Detect which cell encompasses the target text, then output its [X, Y] center coordinate. 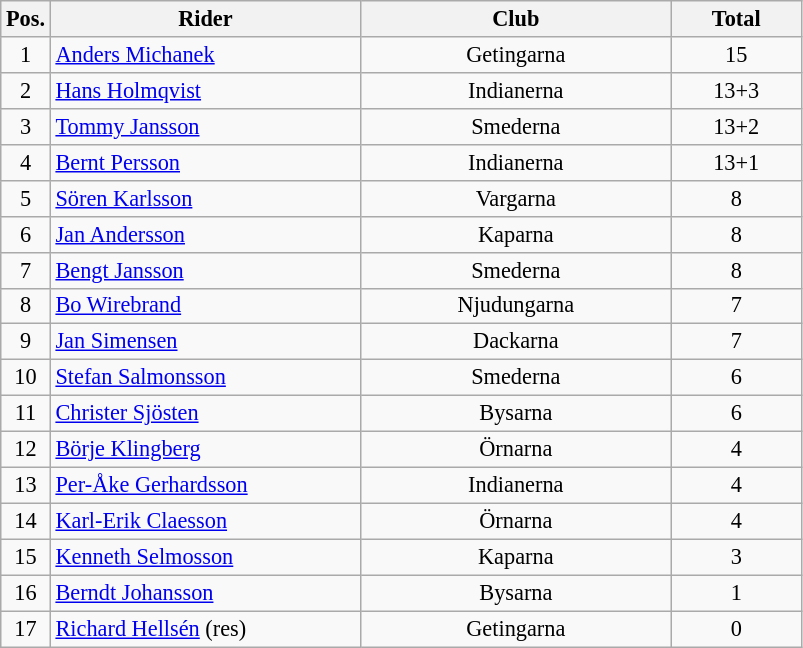
2 [26, 90]
Club [516, 19]
13 [26, 485]
Jan Simensen [205, 342]
Jan Andersson [205, 234]
Hans Holmqvist [205, 90]
Total [736, 19]
Per-Åke Gerhardsson [205, 485]
12 [26, 450]
Anders Michanek [205, 55]
Dackarna [516, 342]
Sören Karlsson [205, 198]
11 [26, 414]
9 [26, 342]
13+2 [736, 126]
Bengt Jansson [205, 270]
0 [736, 629]
Njudungarna [516, 306]
Christer Sjösten [205, 414]
Bo Wirebrand [205, 306]
Kenneth Selmosson [205, 557]
13+1 [736, 162]
Pos. [26, 19]
Tommy Jansson [205, 126]
Karl-Erik Claesson [205, 521]
17 [26, 629]
10 [26, 378]
Bernt Persson [205, 162]
Richard Hellsén (res) [205, 629]
13+3 [736, 90]
Rider [205, 19]
Börje Klingberg [205, 450]
14 [26, 521]
16 [26, 593]
Berndt Johansson [205, 593]
Stefan Salmonsson [205, 378]
Vargarna [516, 198]
5 [26, 198]
